Return [x, y] of the center of cell containing provided text 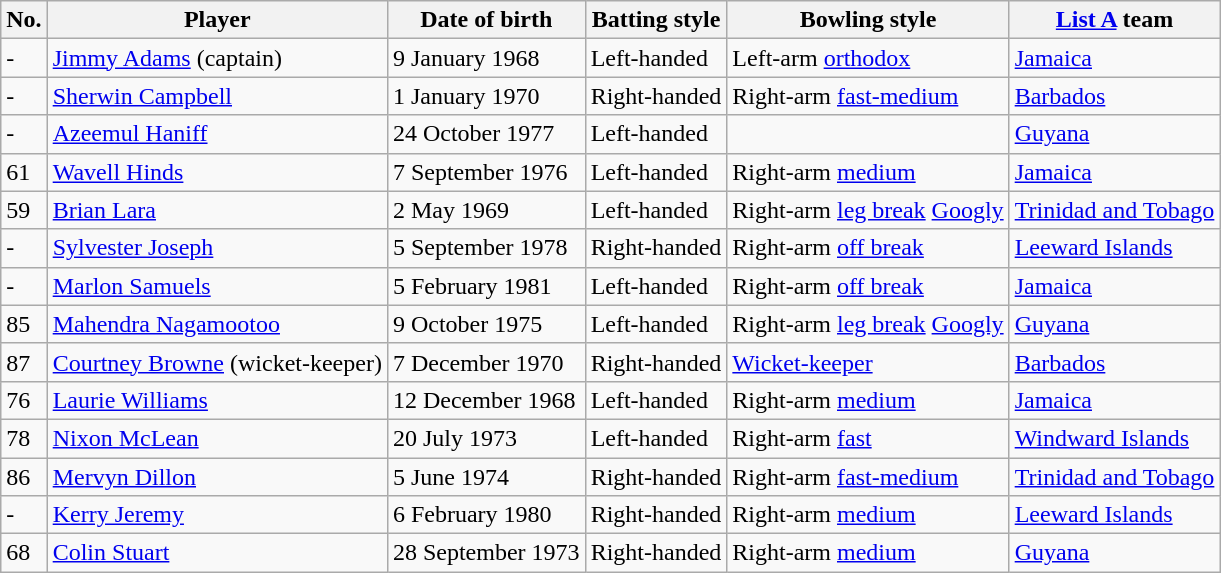
Courtney Browne (wicket-keeper) [217, 362]
9 January 1968 [486, 58]
Batting style [656, 20]
Sylvester Joseph [217, 248]
24 October 1977 [486, 134]
1 January 1970 [486, 96]
12 December 1968 [486, 400]
Bowling style [868, 20]
87 [24, 362]
Mahendra Nagamootoo [217, 324]
61 [24, 172]
Jimmy Adams (captain) [217, 58]
7 September 1976 [486, 172]
5 June 1974 [486, 477]
Nixon McLean [217, 438]
List A team [1114, 20]
Windward Islands [1114, 438]
85 [24, 324]
Wavell Hinds [217, 172]
76 [24, 400]
6 February 1980 [486, 515]
Mervyn Dillon [217, 477]
59 [24, 210]
2 May 1969 [486, 210]
No. [24, 20]
5 February 1981 [486, 286]
68 [24, 553]
Brian Lara [217, 210]
Date of birth [486, 20]
Azeemul Haniff [217, 134]
78 [24, 438]
Kerry Jeremy [217, 515]
Player [217, 20]
20 July 1973 [486, 438]
Marlon Samuels [217, 286]
7 December 1970 [486, 362]
28 September 1973 [486, 553]
Laurie Williams [217, 400]
Colin Stuart [217, 553]
Wicket-keeper [868, 362]
5 September 1978 [486, 248]
Left-arm orthodox [868, 58]
Right-arm fast [868, 438]
Sherwin Campbell [217, 96]
9 October 1975 [486, 324]
86 [24, 477]
